Extract the [x, y] coordinate from the center of the cell holding the provided text.  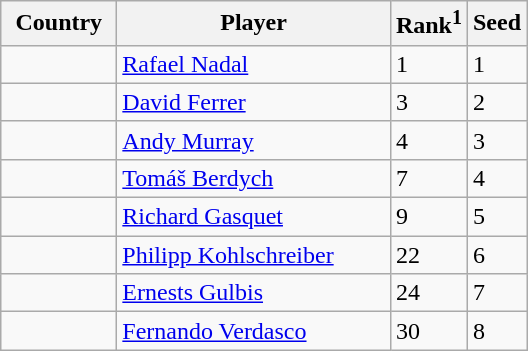
22 [428, 255]
5 [496, 217]
Tomáš Berdych [254, 178]
Seed [496, 24]
Player [254, 24]
Andy Murray [254, 140]
Rafael Nadal [254, 64]
9 [428, 217]
Country [59, 24]
24 [428, 293]
30 [428, 331]
Rank1 [428, 24]
2 [496, 102]
6 [496, 255]
David Ferrer [254, 102]
8 [496, 331]
Philipp Kohlschreiber [254, 255]
Fernando Verdasco [254, 331]
Ernests Gulbis [254, 293]
Richard Gasquet [254, 217]
